Locate the cell with the specified text and output its [X, Y] center coordinate. 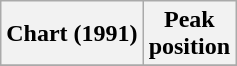
Chart (1991) [72, 34]
Peakposition [189, 34]
